Extract the [x, y] coordinate from the center of the cell holding the provided text.  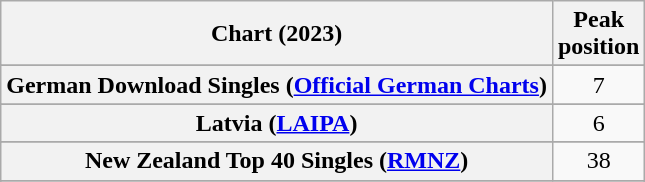
New Zealand Top 40 Singles (RMNZ) [277, 161]
7 [598, 85]
German Download Singles (Official German Charts) [277, 85]
Chart (2023) [277, 34]
6 [598, 123]
Latvia (LAIPA) [277, 123]
Peak position [598, 34]
38 [598, 161]
